Scan for the cell matching the given text and deliver its [X, Y] coordinate at center. 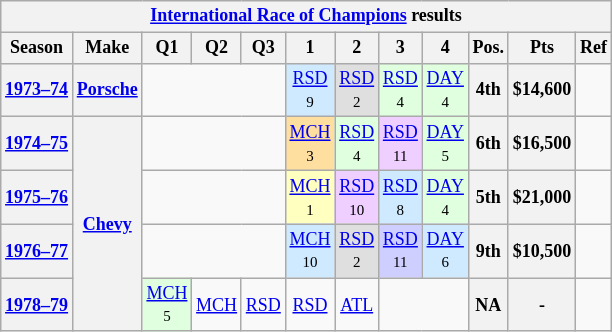
Make [107, 48]
- [542, 305]
Ref [594, 48]
RSD10 [357, 197]
RSD8 [401, 197]
5th [488, 197]
International Race of Champions results [306, 16]
2 [357, 48]
MCH5 [167, 305]
Pos. [488, 48]
1974–75 [37, 144]
$10,500 [542, 251]
1 [310, 48]
1973–74 [37, 90]
6th [488, 144]
MCH10 [310, 251]
RSD9 [310, 90]
Q1 [167, 48]
Q3 [263, 48]
4 [445, 48]
NA [488, 305]
$16,500 [542, 144]
Porsche [107, 90]
1978–79 [37, 305]
1975–76 [37, 197]
DAY5 [445, 144]
DAY6 [445, 251]
Season [37, 48]
4th [488, 90]
$21,000 [542, 197]
MCH3 [310, 144]
ATL [357, 305]
Pts [542, 48]
Q2 [217, 48]
Chevy [107, 224]
$14,600 [542, 90]
MCH1 [310, 197]
9th [488, 251]
MCH [217, 305]
3 [401, 48]
1976–77 [37, 251]
